Determine the [X, Y] coordinate at the center of the cell enclosing the given text.  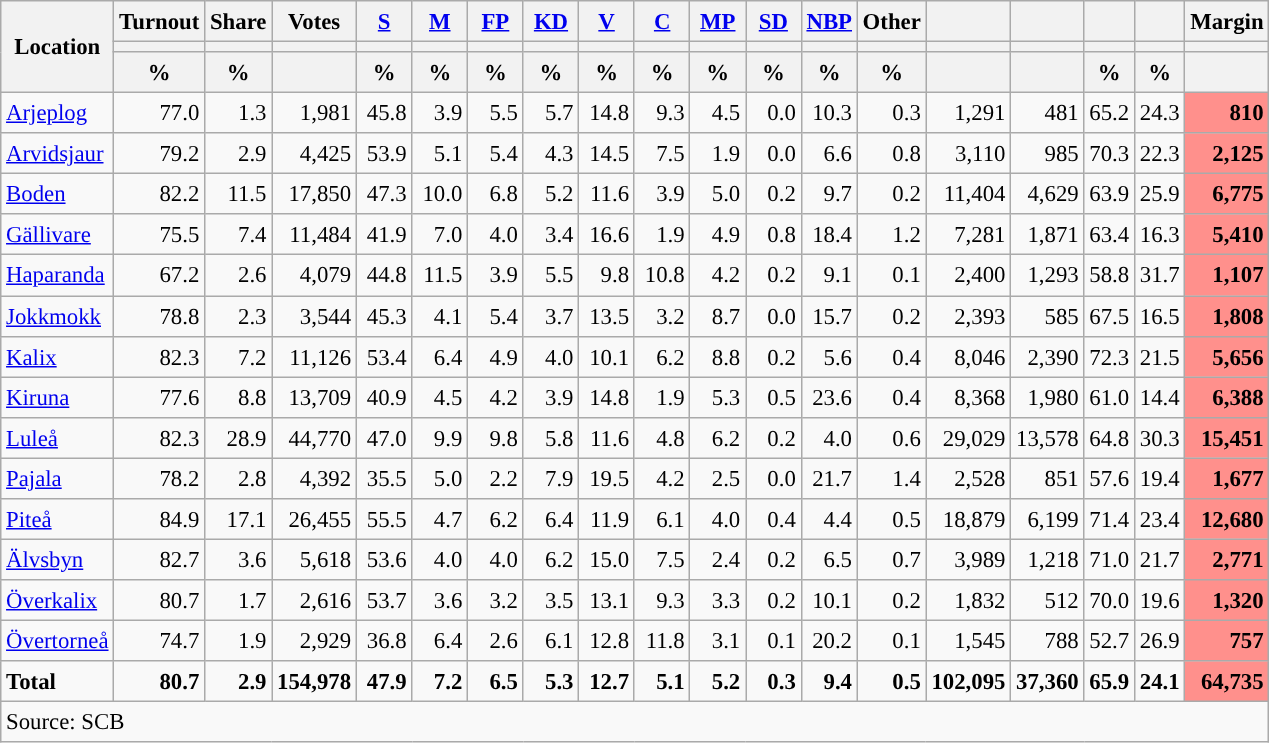
1.4 [892, 478]
71.0 [1109, 560]
154,978 [314, 682]
12,680 [1227, 520]
11,126 [314, 356]
NBP [829, 22]
40.9 [384, 398]
3.4 [551, 234]
Kalix [58, 356]
Jokkmokk [58, 316]
20.2 [829, 640]
6.6 [829, 154]
64,735 [1227, 682]
4,629 [1048, 194]
63.9 [1109, 194]
Share [238, 22]
7.9 [551, 478]
11.8 [662, 640]
53.7 [384, 600]
3.1 [718, 640]
4,425 [314, 154]
2,771 [1227, 560]
1.2 [892, 234]
84.9 [160, 520]
102,095 [968, 682]
57.6 [1109, 478]
36.8 [384, 640]
2.5 [718, 478]
Kiruna [58, 398]
V [607, 22]
19.6 [1159, 600]
Piteå [58, 520]
Turnout [160, 22]
53.9 [384, 154]
53.6 [384, 560]
Arvidsjaur [58, 154]
2,616 [314, 600]
23.6 [829, 398]
4.3 [551, 154]
5.6 [829, 356]
15.0 [607, 560]
2,125 [1227, 154]
6,199 [1048, 520]
5,410 [1227, 234]
78.2 [160, 478]
1,981 [314, 114]
26.9 [1159, 640]
810 [1227, 114]
2,929 [314, 640]
1,293 [1048, 276]
985 [1048, 154]
0.7 [892, 560]
18,879 [968, 520]
24.3 [1159, 114]
13,578 [1048, 438]
45.3 [384, 316]
1,545 [968, 640]
Margin [1227, 22]
S [384, 22]
8,046 [968, 356]
2,528 [968, 478]
3,989 [968, 560]
Överkalix [58, 600]
1,808 [1227, 316]
SD [774, 22]
22.3 [1159, 154]
77.6 [160, 398]
4.4 [829, 520]
9.4 [829, 682]
1,218 [1048, 560]
Arjeplog [58, 114]
24.1 [1159, 682]
6.8 [496, 194]
37,360 [1048, 682]
44,770 [314, 438]
585 [1048, 316]
2,393 [968, 316]
Gällivare [58, 234]
58.8 [1109, 276]
KD [551, 22]
3.3 [718, 600]
13,709 [314, 398]
11.9 [607, 520]
2,400 [968, 276]
2.4 [718, 560]
3.5 [551, 600]
41.9 [384, 234]
47.3 [384, 194]
Haparanda [58, 276]
Other [892, 22]
64.8 [1109, 438]
17,850 [314, 194]
Source: SCB [635, 722]
0.6 [892, 438]
1,107 [1227, 276]
9.9 [440, 438]
67.2 [160, 276]
35.5 [384, 478]
Pajala [58, 478]
47.0 [384, 438]
4,079 [314, 276]
5.8 [551, 438]
10.8 [662, 276]
9.7 [829, 194]
8,368 [968, 398]
851 [1048, 478]
1.3 [238, 114]
4,392 [314, 478]
65.9 [1109, 682]
1,677 [1227, 478]
26,455 [314, 520]
1.7 [238, 600]
FP [496, 22]
8.7 [718, 316]
18.4 [829, 234]
10.0 [440, 194]
6,775 [1227, 194]
52.7 [1109, 640]
MP [718, 22]
74.7 [160, 640]
5,656 [1227, 356]
82.2 [160, 194]
12.8 [607, 640]
44.8 [384, 276]
78.8 [160, 316]
77.0 [160, 114]
5.7 [551, 114]
82.7 [160, 560]
16.6 [607, 234]
30.3 [1159, 438]
11,404 [968, 194]
2,390 [1048, 356]
65.2 [1109, 114]
4.8 [662, 438]
3,110 [968, 154]
Övertorneå [58, 640]
70.0 [1109, 600]
7,281 [968, 234]
5,618 [314, 560]
7.4 [238, 234]
1,980 [1048, 398]
71.4 [1109, 520]
16.3 [1159, 234]
4.1 [440, 316]
19.4 [1159, 478]
1,871 [1048, 234]
15,451 [1227, 438]
481 [1048, 114]
6,388 [1227, 398]
M [440, 22]
72.3 [1109, 356]
23.4 [1159, 520]
14.4 [1159, 398]
29,029 [968, 438]
70.3 [1109, 154]
3.7 [551, 316]
25.9 [1159, 194]
14.5 [607, 154]
67.5 [1109, 316]
1,291 [968, 114]
55.5 [384, 520]
75.5 [160, 234]
757 [1227, 640]
17.1 [238, 520]
13.5 [607, 316]
10.3 [829, 114]
Älvsbyn [58, 560]
31.7 [1159, 276]
28.9 [238, 438]
11,484 [314, 234]
C [662, 22]
16.5 [1159, 316]
63.4 [1109, 234]
19.5 [607, 478]
53.4 [384, 356]
788 [1048, 640]
2.3 [238, 316]
512 [1048, 600]
3,544 [314, 316]
Location [58, 47]
Total [58, 682]
9.1 [829, 276]
1,320 [1227, 600]
47.9 [384, 682]
7.0 [440, 234]
4.7 [440, 520]
61.0 [1109, 398]
1,832 [968, 600]
Boden [58, 194]
79.2 [160, 154]
2.2 [496, 478]
45.8 [384, 114]
13.1 [607, 600]
21.5 [1159, 356]
Luleå [58, 438]
Votes [314, 22]
12.7 [607, 682]
15.7 [829, 316]
2.8 [238, 478]
